Capture the cell that displays the provided text and extract its (X, Y) central coordinate. 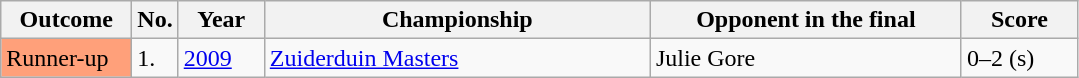
2009 (221, 58)
Year (221, 20)
1. (155, 58)
Runner-up (66, 58)
Outcome (66, 20)
0–2 (s) (1019, 58)
Championship (457, 20)
Score (1019, 20)
Julie Gore (806, 58)
No. (155, 20)
Opponent in the final (806, 20)
Zuiderduin Masters (457, 58)
